From the cell containing the given text, extract its center point as [X, Y] coordinate. 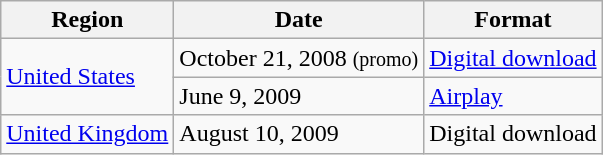
Region [88, 20]
August 10, 2009 [299, 134]
Date [299, 20]
June 9, 2009 [299, 96]
Airplay [513, 96]
Format [513, 20]
United States [88, 77]
October 21, 2008 (promo) [299, 58]
United Kingdom [88, 134]
